Return the [x, y] coordinate for the center point of the cell that contains the specified text.  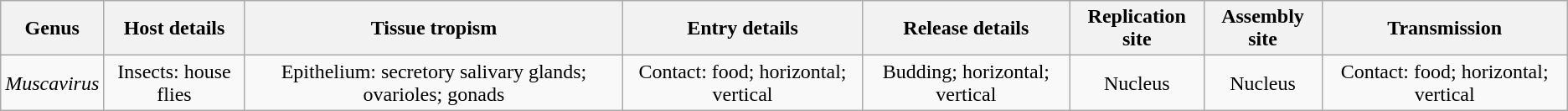
Entry details [743, 29]
Replication site [1137, 29]
Release details [966, 29]
Assembly site [1263, 29]
Transmission [1444, 29]
Genus [52, 29]
Insects: house flies [174, 82]
Budding; horizontal; vertical [966, 82]
Epithelium: secretory salivary glands; ovarioles; gonads [434, 82]
Host details [174, 29]
Tissue tropism [434, 29]
Muscavirus [52, 82]
